Return the (x, y) coordinate for the center point of the cell that contains the specified text.  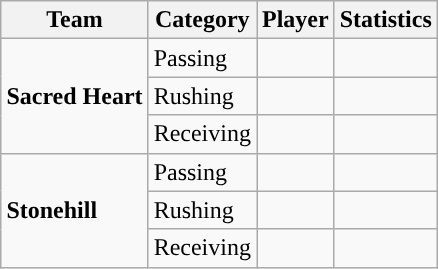
Category (202, 20)
Statistics (386, 20)
Stonehill (74, 210)
Team (74, 20)
Player (295, 20)
Sacred Heart (74, 96)
